Return (x, y) of the center of cell containing provided text 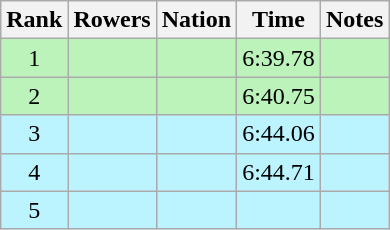
6:44.71 (279, 172)
4 (34, 172)
5 (34, 210)
6:44.06 (279, 134)
Nation (196, 20)
6:40.75 (279, 96)
1 (34, 58)
2 (34, 96)
Rank (34, 20)
Notes (354, 20)
Rowers (112, 20)
Time (279, 20)
3 (34, 134)
6:39.78 (279, 58)
